Find where the given text appears and provide that cell's center as [x, y] coordinate. 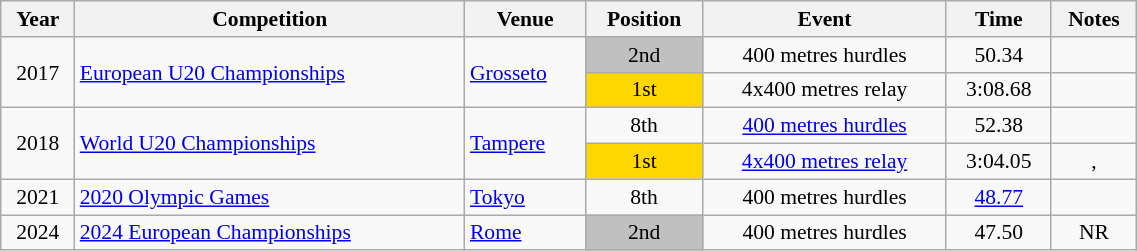
Rome [526, 233]
Grosseto [526, 72]
2024 European Championships [270, 233]
NR [1094, 233]
Time [998, 19]
, [1094, 162]
Tokyo [526, 197]
Notes [1094, 19]
2020 Olympic Games [270, 197]
50.34 [998, 55]
Tampere [526, 144]
Event [825, 19]
2021 [38, 197]
3:08.68 [998, 90]
2017 [38, 72]
World U20 Championships [270, 144]
2018 [38, 144]
Year [38, 19]
2024 [38, 233]
3:04.05 [998, 162]
48.77 [998, 197]
52.38 [998, 126]
47.50 [998, 233]
Position [644, 19]
European U20 Championships [270, 72]
Competition [270, 19]
Venue [526, 19]
